Return the [X, Y] coordinate for the center point of the cell that contains the specified text.  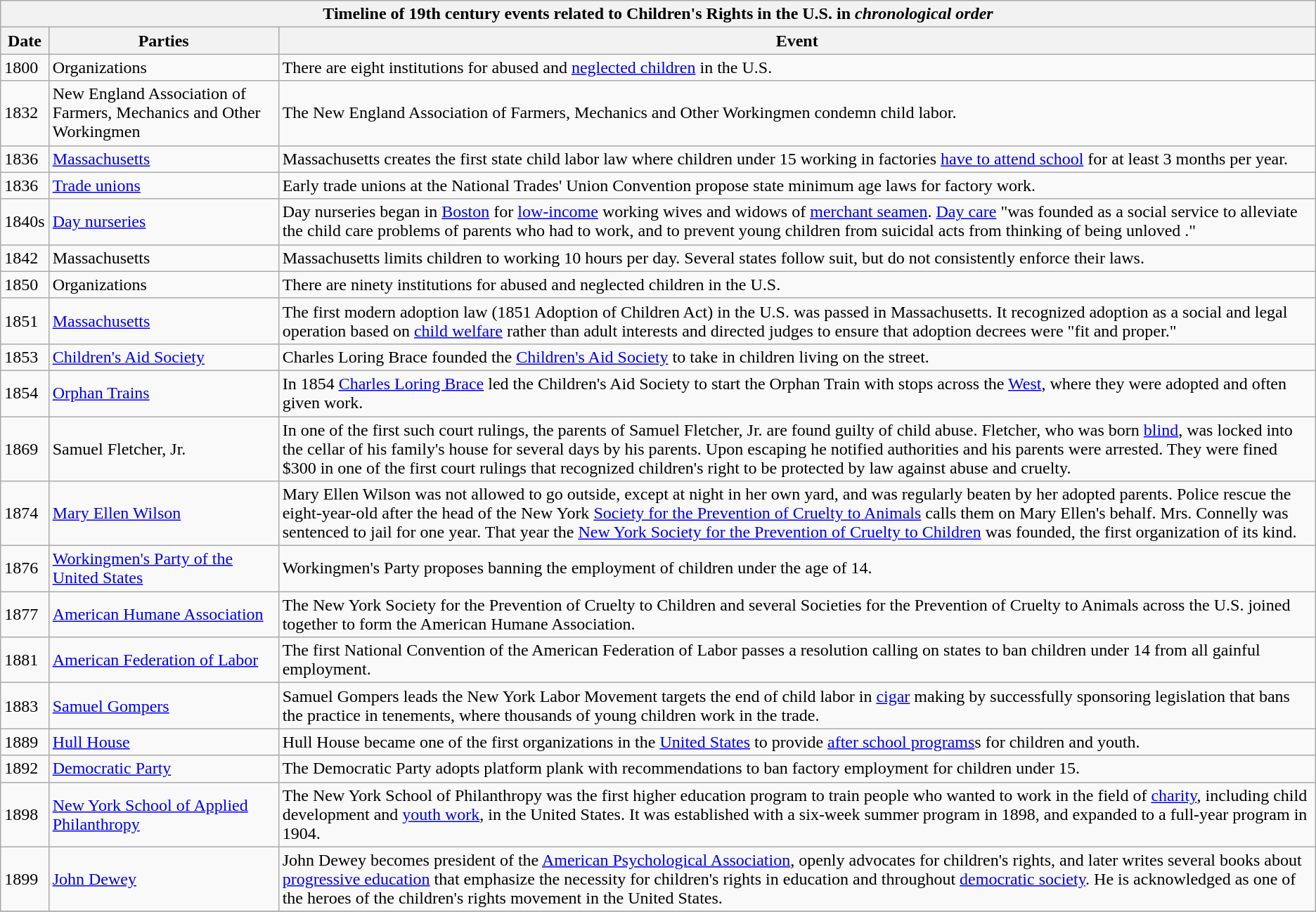
Charles Loring Brace founded the Children's Aid Society to take in children living on the street. [797, 357]
John Dewey [163, 879]
1842 [25, 258]
Date [25, 41]
Hull House became one of the first organizations in the United States to provide after school programss for children and youth. [797, 742]
Workingmen's Party of the United States [163, 569]
Timeline of 19th century events related to Children's Rights in the U.S. in chronological order [658, 14]
Samuel Gompers [163, 705]
Early trade unions at the National Trades' Union Convention propose state minimum age laws for factory work. [797, 185]
Massachusetts limits children to working 10 hours per day. Several states follow suit, but do not consistently enforce their laws. [797, 258]
Democratic Party [163, 769]
Day nurseries [163, 222]
1869 [25, 448]
1883 [25, 705]
1889 [25, 742]
1881 [25, 660]
Orphan Trains [163, 393]
1877 [25, 614]
1854 [25, 393]
There are ninety institutions for abused and neglected children in the U.S. [797, 285]
1840s [25, 222]
New York School of Applied Philanthropy [163, 814]
Hull House [163, 742]
1832 [25, 113]
1874 [25, 514]
There are eight institutions for abused and neglected children in the U.S. [797, 67]
1876 [25, 569]
American Federation of Labor [163, 660]
1800 [25, 67]
Workingmen's Party proposes banning the employment of children under the age of 14. [797, 569]
The New England Association of Farmers, Mechanics and Other Workingmen condemn child labor. [797, 113]
Event [797, 41]
1899 [25, 879]
1892 [25, 769]
Samuel Fletcher, Jr. [163, 448]
1851 [25, 320]
Children's Aid Society [163, 357]
1850 [25, 285]
The Democratic Party adopts platform plank with recommendations to ban factory employment for children under 15. [797, 769]
Trade unions [163, 185]
1898 [25, 814]
1853 [25, 357]
Mary Ellen Wilson [163, 514]
American Humane Association [163, 614]
Parties [163, 41]
New England Association of Farmers, Mechanics and Other Workingmen [163, 113]
